Scan for the cell matching the given text and deliver its [X, Y] coordinate at center. 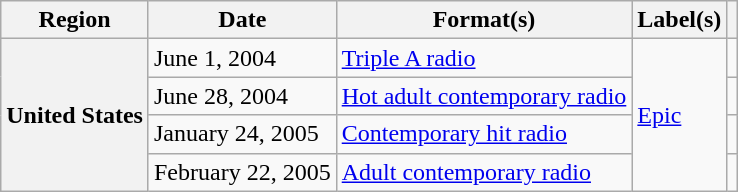
February 22, 2005 [242, 172]
June 1, 2004 [242, 58]
Hot adult contemporary radio [484, 96]
Format(s) [484, 20]
Label(s) [680, 20]
Adult contemporary radio [484, 172]
United States [75, 115]
Contemporary hit radio [484, 134]
Region [75, 20]
Triple A radio [484, 58]
Date [242, 20]
Epic [680, 115]
June 28, 2004 [242, 96]
January 24, 2005 [242, 134]
